Output the [X, Y] coordinate of the center of the cell containing the given text.  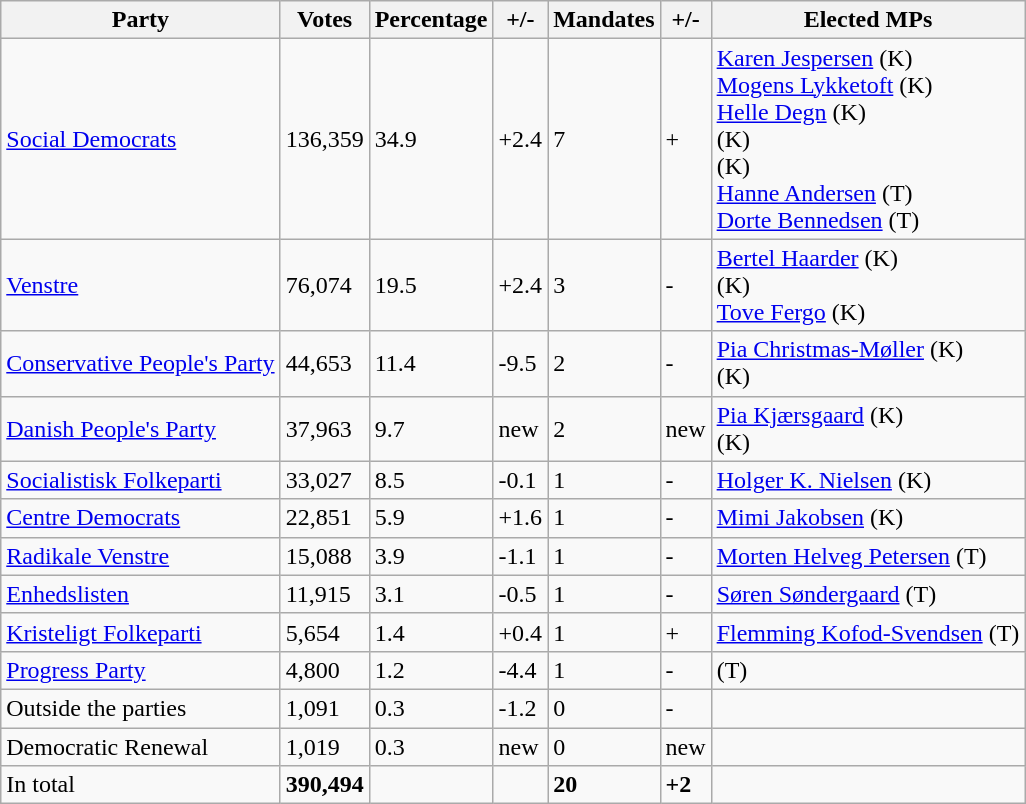
+0.4 [520, 632]
(T) [868, 670]
Mandates [604, 20]
Flemming Kofod-Svendsen (T) [868, 632]
Morten Helveg Petersen (T) [868, 556]
1.4 [431, 632]
Democratic Renewal [140, 747]
76,074 [324, 285]
Karen Jespersen (K)Mogens Lykketoft (K)Helle Degn (K) (K) (K)Hanne Andersen (T)Dorte Bennedsen (T) [868, 139]
Progress Party [140, 670]
11.4 [431, 364]
Elected MPs [868, 20]
Pia Christmas-Møller (K) (K) [868, 364]
Holger K. Nielsen (K) [868, 480]
Social Democrats [140, 139]
Kristeligt Folkeparti [140, 632]
1,019 [324, 747]
20 [604, 785]
11,915 [324, 594]
+1.6 [520, 518]
3.1 [431, 594]
Socialistisk Folkeparti [140, 480]
Percentage [431, 20]
1,091 [324, 708]
34.9 [431, 139]
7 [604, 139]
5.9 [431, 518]
Venstre [140, 285]
Pia Kjærsgaard (K) (K) [868, 428]
3 [604, 285]
Bertel Haarder (K) (K)Tove Fergo (K) [868, 285]
Enhedslisten [140, 594]
22,851 [324, 518]
37,963 [324, 428]
Mimi Jakobsen (K) [868, 518]
-4.4 [520, 670]
-1.2 [520, 708]
Votes [324, 20]
33,027 [324, 480]
136,359 [324, 139]
4,800 [324, 670]
Conservative People's Party [140, 364]
9.7 [431, 428]
Radikale Venstre [140, 556]
8.5 [431, 480]
15,088 [324, 556]
Søren Søndergaard (T) [868, 594]
-0.1 [520, 480]
+2 [686, 785]
Outside the parties [140, 708]
Party [140, 20]
-1.1 [520, 556]
44,653 [324, 364]
-9.5 [520, 364]
-0.5 [520, 594]
In total [140, 785]
5,654 [324, 632]
390,494 [324, 785]
1.2 [431, 670]
Danish People's Party [140, 428]
3.9 [431, 556]
Centre Democrats [140, 518]
19.5 [431, 285]
